Determine the (x, y) coordinate at the center of the cell enclosing the given text.  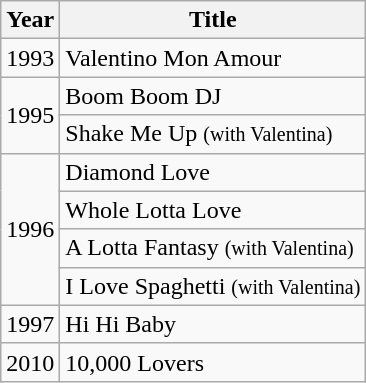
A Lotta Fantasy (with Valentina) (213, 248)
Whole Lotta Love (213, 210)
10,000 Lovers (213, 362)
Valentino Mon Amour (213, 58)
1997 (30, 324)
Shake Me Up (with Valentina) (213, 134)
1995 (30, 115)
Diamond Love (213, 172)
2010 (30, 362)
1996 (30, 229)
1993 (30, 58)
Year (30, 20)
Hi Hi Baby (213, 324)
I Love Spaghetti (with Valentina) (213, 286)
Title (213, 20)
Boom Boom DJ (213, 96)
